Detect which cell encompasses the target text, then output its [x, y] center coordinate. 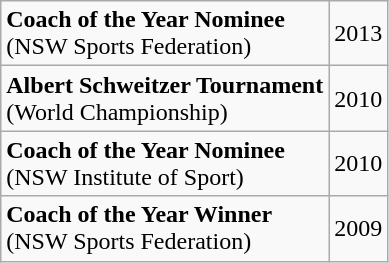
Coach of the Year Nominee(NSW Institute of Sport) [165, 164]
Coach of the Year Winner(NSW Sports Federation) [165, 228]
2009 [358, 228]
Coach of the Year Nominee(NSW Sports Federation) [165, 34]
2013 [358, 34]
Albert Schweitzer Tournament(World Championship) [165, 98]
